Determine the (x, y) coordinate at the center of the cell enclosing the given text.  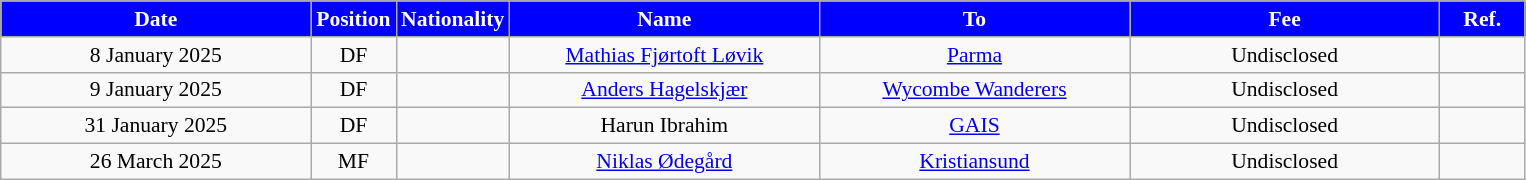
Ref. (1482, 19)
Name (664, 19)
Position (354, 19)
GAIS (974, 126)
26 March 2025 (156, 162)
Date (156, 19)
Harun Ibrahim (664, 126)
MF (354, 162)
To (974, 19)
8 January 2025 (156, 55)
Wycombe Wanderers (974, 90)
Nationality (452, 19)
Kristiansund (974, 162)
Parma (974, 55)
Niklas Ødegård (664, 162)
31 January 2025 (156, 126)
Mathias Fjørtoft Løvik (664, 55)
9 January 2025 (156, 90)
Fee (1285, 19)
Anders Hagelskjær (664, 90)
